Determine the (x, y) coordinate at the center of the cell enclosing the given text.  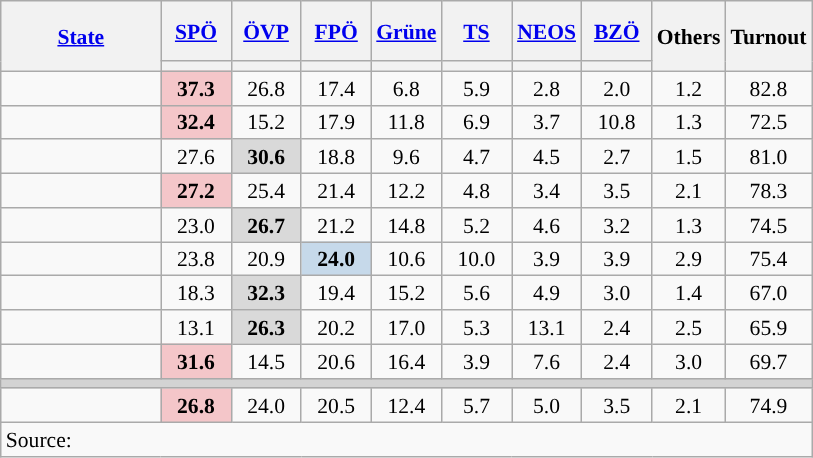
30.6 (266, 157)
BZÖ (617, 31)
6.8 (406, 88)
11.8 (406, 122)
26.3 (266, 327)
10.6 (406, 259)
5.0 (547, 406)
3.2 (617, 225)
27.6 (196, 157)
19.4 (336, 293)
12.4 (406, 406)
Source: (406, 440)
23.0 (196, 225)
Turnout (768, 36)
5.3 (476, 327)
State (81, 36)
4.6 (547, 225)
32.4 (196, 122)
7.6 (547, 361)
67.0 (768, 293)
37.3 (196, 88)
31.6 (196, 361)
20.9 (266, 259)
ÖVP (266, 31)
10.0 (476, 259)
25.4 (266, 191)
74.9 (768, 406)
5.2 (476, 225)
20.5 (336, 406)
FPÖ (336, 31)
32.3 (266, 293)
1.4 (689, 293)
4.5 (547, 157)
21.4 (336, 191)
17.9 (336, 122)
20.2 (336, 327)
2.7 (617, 157)
5.6 (476, 293)
10.8 (617, 122)
17.4 (336, 88)
18.8 (336, 157)
Grüne (406, 31)
TS (476, 31)
2.9 (689, 259)
6.9 (476, 122)
4.8 (476, 191)
2.5 (689, 327)
5.9 (476, 88)
5.7 (476, 406)
17.0 (406, 327)
74.5 (768, 225)
26.7 (266, 225)
Others (689, 36)
3.4 (547, 191)
27.2 (196, 191)
82.8 (768, 88)
1.2 (689, 88)
14.5 (266, 361)
4.9 (547, 293)
2.8 (547, 88)
16.4 (406, 361)
9.6 (406, 157)
14.8 (406, 225)
2.0 (617, 88)
21.2 (336, 225)
4.7 (476, 157)
20.6 (336, 361)
81.0 (768, 157)
SPÖ (196, 31)
NEOS (547, 31)
75.4 (768, 259)
23.8 (196, 259)
18.3 (196, 293)
78.3 (768, 191)
12.2 (406, 191)
3.7 (547, 122)
1.5 (689, 157)
65.9 (768, 327)
72.5 (768, 122)
69.7 (768, 361)
